Determine the [x, y] coordinate at the center of the cell enclosing the given text.  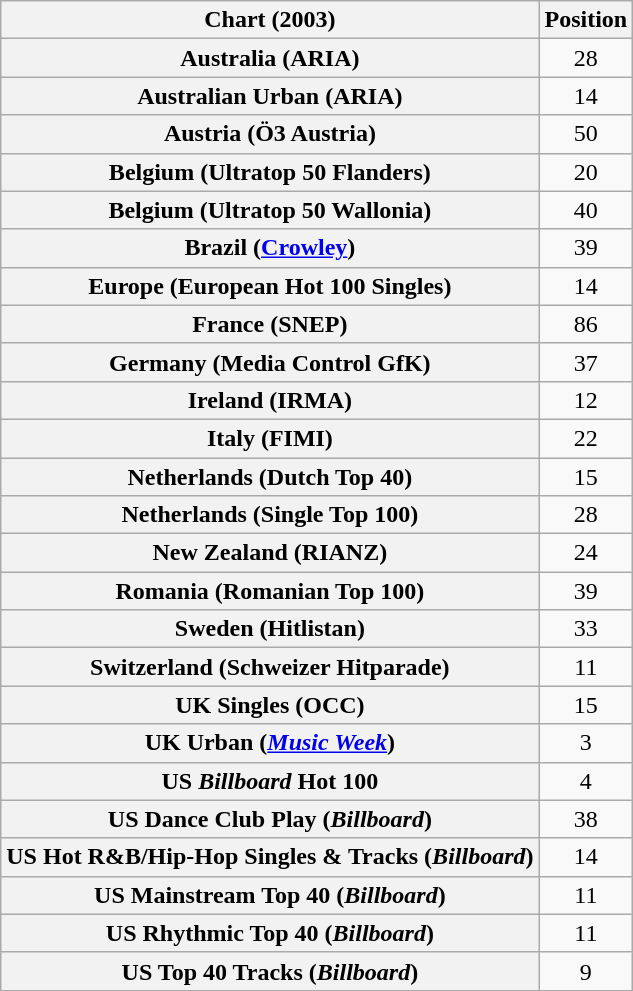
Position [586, 20]
24 [586, 553]
86 [586, 324]
Italy (FIMI) [270, 438]
Ireland (IRMA) [270, 400]
Chart (2003) [270, 20]
US Rhythmic Top 40 (Billboard) [270, 933]
12 [586, 400]
Belgium (Ultratop 50 Flanders) [270, 172]
New Zealand (RIANZ) [270, 553]
3 [586, 743]
4 [586, 781]
US Hot R&B/Hip-Hop Singles & Tracks (Billboard) [270, 857]
38 [586, 819]
Austria (Ö3 Austria) [270, 134]
Australia (ARIA) [270, 58]
US Dance Club Play (Billboard) [270, 819]
Brazil (Crowley) [270, 248]
37 [586, 362]
France (SNEP) [270, 324]
Netherlands (Single Top 100) [270, 515]
50 [586, 134]
UK Singles (OCC) [270, 705]
UK Urban (Music Week) [270, 743]
Netherlands (Dutch Top 40) [270, 477]
Switzerland (Schweizer Hitparade) [270, 667]
Romania (Romanian Top 100) [270, 591]
33 [586, 629]
9 [586, 971]
40 [586, 210]
US Mainstream Top 40 (Billboard) [270, 895]
US Billboard Hot 100 [270, 781]
Europe (European Hot 100 Singles) [270, 286]
Germany (Media Control GfK) [270, 362]
20 [586, 172]
22 [586, 438]
Sweden (Hitlistan) [270, 629]
Australian Urban (ARIA) [270, 96]
Belgium (Ultratop 50 Wallonia) [270, 210]
US Top 40 Tracks (Billboard) [270, 971]
